Capture the cell that displays the provided text and extract its (x, y) central coordinate. 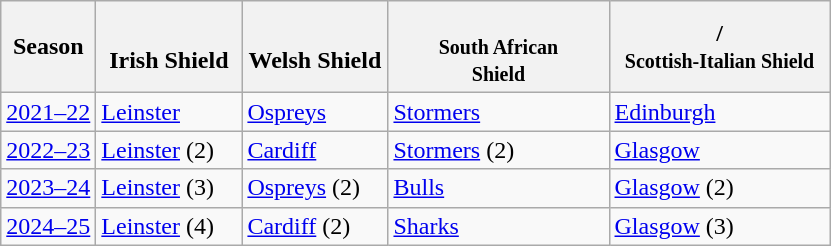
Glasgow (2) (720, 188)
2024–25 (48, 226)
Glasgow (3) (720, 226)
Ospreys (2) (315, 188)
Leinster (169, 112)
Ospreys (315, 112)
Irish Shield (169, 47)
Stormers (2) (498, 150)
2023–24 (48, 188)
Edinburgh (720, 112)
Season (48, 47)
Welsh Shield (315, 47)
Leinster (3) (169, 188)
Bulls (498, 188)
2022–23 (48, 150)
Leinster (2) (169, 150)
Sharks (498, 226)
Glasgow (720, 150)
Cardiff (2) (315, 226)
Leinster (4) (169, 226)
/ Scottish-Italian Shield (720, 47)
Stormers (498, 112)
2021–22 (48, 112)
Cardiff (315, 150)
South AfricanShield (498, 47)
